Capture the cell that displays the provided text and extract its [X, Y] central coordinate. 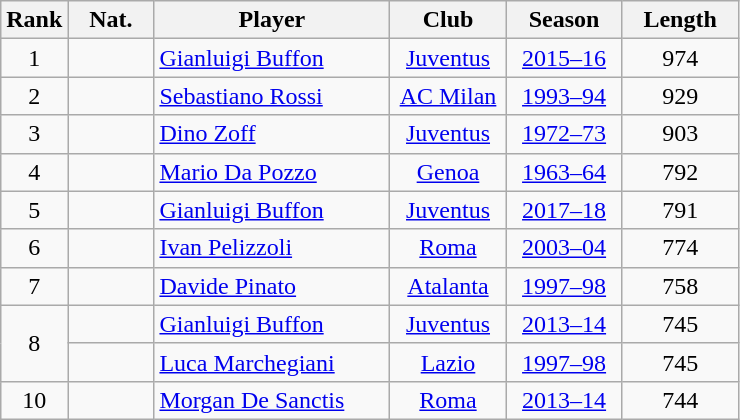
758 [680, 286]
4 [34, 172]
Nat. [111, 20]
Length [680, 20]
2 [34, 96]
Genoa [448, 172]
974 [680, 58]
1972–73 [564, 134]
2017–18 [564, 210]
8 [34, 343]
Mario Da Pozzo [272, 172]
Sebastiano Rossi [272, 96]
929 [680, 96]
2003–04 [564, 248]
Season [564, 20]
7 [34, 286]
AC Milan [448, 96]
10 [34, 400]
Player [272, 20]
3 [34, 134]
Lazio [448, 362]
Dino Zoff [272, 134]
Luca Marchegiani [272, 362]
791 [680, 210]
Club [448, 20]
1993–94 [564, 96]
792 [680, 172]
Atalanta [448, 286]
774 [680, 248]
2015–16 [564, 58]
6 [34, 248]
1 [34, 58]
Ivan Pelizzoli [272, 248]
Davide Pinato [272, 286]
744 [680, 400]
5 [34, 210]
1963–64 [564, 172]
Rank [34, 20]
903 [680, 134]
Morgan De Sanctis [272, 400]
